Scan for the cell matching the given text and deliver its [x, y] coordinate at center. 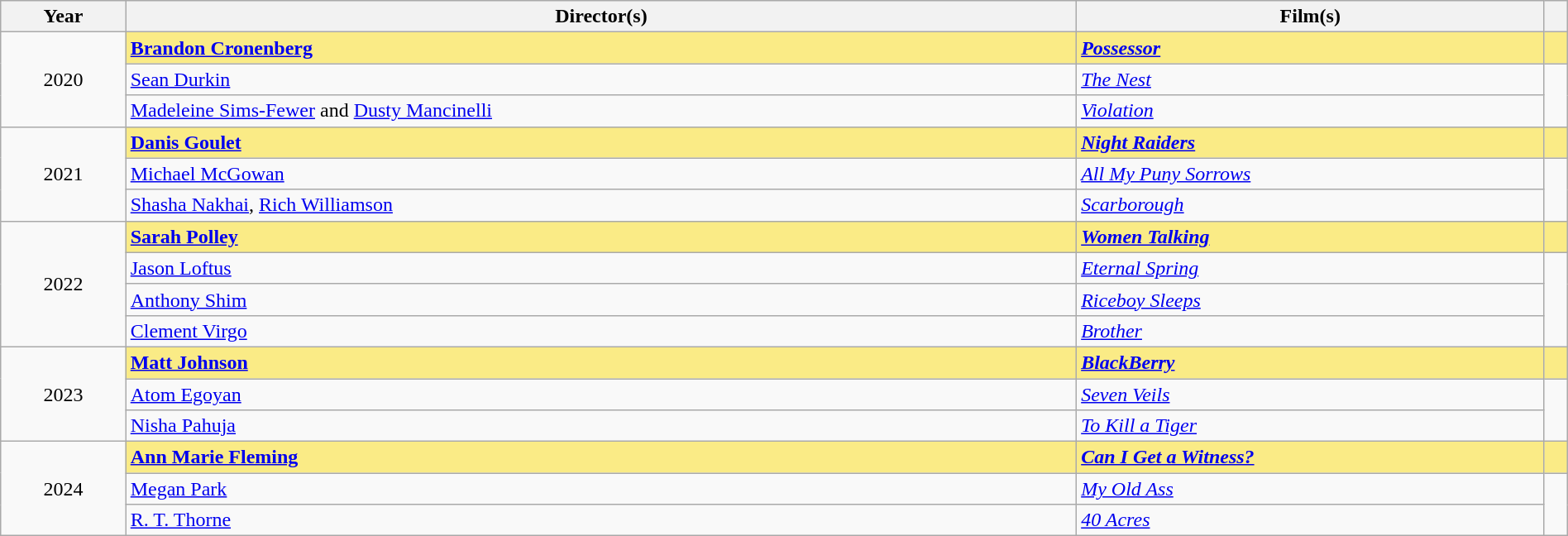
Possessor [1310, 48]
Megan Park [600, 489]
Violation [1310, 111]
R. T. Thorne [600, 520]
Seven Veils [1310, 395]
Shasha Nakhai, Rich Williamson [600, 205]
Jason Loftus [600, 268]
40 Acres [1310, 520]
BlackBerry [1310, 362]
Sean Durkin [600, 79]
Anthony Shim [600, 299]
Madeleine Sims-Fewer and Dusty Mancinelli [600, 111]
Eternal Spring [1310, 268]
2024 [63, 489]
My Old Ass [1310, 489]
2021 [63, 174]
Riceboy Sleeps [1310, 299]
Matt Johnson [600, 362]
Ann Marie Fleming [600, 457]
Sarah Polley [600, 237]
2022 [63, 284]
Film(s) [1310, 17]
Year [63, 17]
2020 [63, 79]
Clement Virgo [600, 331]
Nisha Pahuja [600, 426]
To Kill a Tiger [1310, 426]
Brandon Cronenberg [600, 48]
Director(s) [600, 17]
Atom Egoyan [600, 395]
Scarborough [1310, 205]
Brother [1310, 331]
The Nest [1310, 79]
All My Puny Sorrows [1310, 174]
Michael McGowan [600, 174]
Can I Get a Witness? [1310, 457]
2023 [63, 394]
Women Talking [1310, 237]
Night Raiders [1310, 142]
Danis Goulet [600, 142]
